Extract the (x, y) coordinate from the center of the cell holding the provided text.  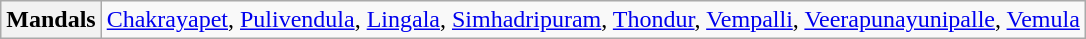
Chakrayapet, Pulivendula, Lingala, Simhadripuram, Thondur, Vempalli, Veerapunayunipalle, Vemula (593, 20)
Mandals (51, 20)
